Return the [X, Y] coordinate for the center point of the cell that contains the specified text.  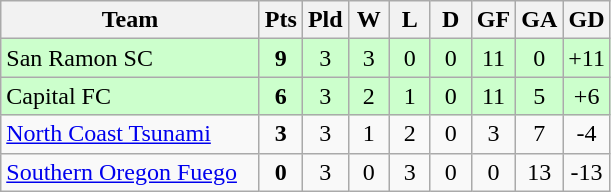
-13 [587, 172]
5 [540, 96]
GF [493, 20]
D [450, 20]
North Coast Tsunami [130, 134]
San Ramon SC [130, 58]
GA [540, 20]
Pld [325, 20]
+6 [587, 96]
6 [280, 96]
7 [540, 134]
GD [587, 20]
L [410, 20]
Southern Oregon Fuego [130, 172]
Capital FC [130, 96]
13 [540, 172]
-4 [587, 134]
9 [280, 58]
W [368, 20]
Team [130, 20]
Pts [280, 20]
+11 [587, 58]
